For the text-containing cell, return its midpoint in (x, y) coordinate format. 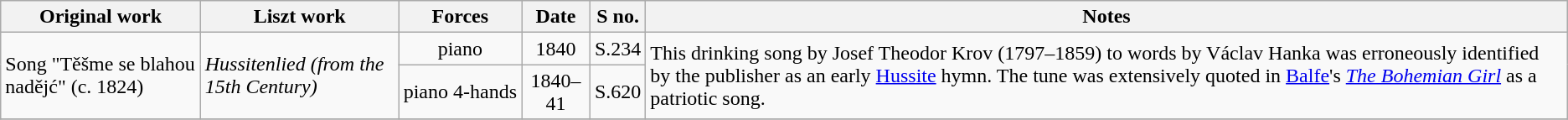
Song "Těšme se blahou nadějć" (c. 1824) (101, 76)
S.620 (617, 92)
Hussitenlied (from the 15th Century) (300, 76)
Liszt work (300, 17)
S.234 (617, 49)
1840–41 (555, 92)
Forces (460, 17)
1840 (555, 49)
Date (555, 17)
piano 4‑hands (460, 92)
S no. (617, 17)
Original work (101, 17)
piano (460, 49)
Notes (1106, 17)
